Return (x, y) of the center of cell containing provided text 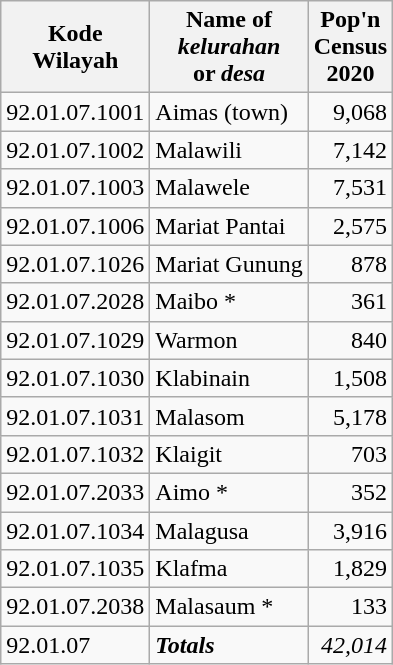
92.01.07.1030 (76, 378)
Warmon (229, 340)
1,508 (350, 378)
Aimo * (229, 492)
92.01.07.1026 (76, 264)
Malawele (229, 188)
Malagusa (229, 531)
2,575 (350, 226)
9,068 (350, 112)
Mariat Pantai (229, 226)
Maibo * (229, 302)
Klaigit (229, 454)
361 (350, 302)
840 (350, 340)
92.01.07.1035 (76, 569)
Klabinain (229, 378)
1,829 (350, 569)
92.01.07.1031 (76, 416)
7,531 (350, 188)
Aimas (town) (229, 112)
92.01.07.2038 (76, 607)
92.01.07.1002 (76, 150)
92.01.07.2028 (76, 302)
Malasom (229, 416)
92.01.07.1032 (76, 454)
878 (350, 264)
92.01.07.1029 (76, 340)
92.01.07.2033 (76, 492)
Mariat Gunung (229, 264)
5,178 (350, 416)
42,014 (350, 645)
703 (350, 454)
Malasaum * (229, 607)
92.01.07.1034 (76, 531)
Malawili (229, 150)
Totals (229, 645)
352 (350, 492)
KodeWilayah (76, 47)
Pop'nCensus2020 (350, 47)
92.01.07.1006 (76, 226)
Klafma (229, 569)
3,916 (350, 531)
Name of kelurahan or desa (229, 47)
92.01.07.1001 (76, 112)
92.01.07.1003 (76, 188)
92.01.07 (76, 645)
133 (350, 607)
7,142 (350, 150)
